From the cell containing the given text, extract its center point as (X, Y) coordinate. 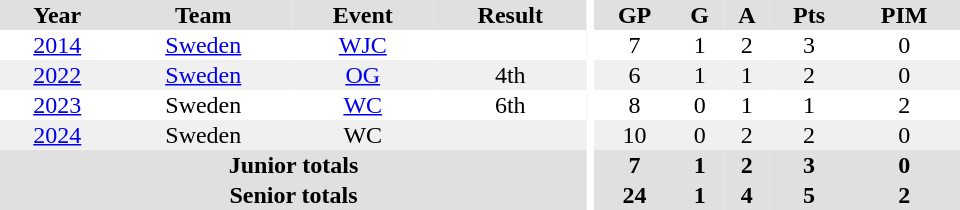
PIM (904, 15)
2023 (58, 105)
4 (747, 195)
OG (363, 75)
Junior totals (294, 165)
4th (511, 75)
Pts (810, 15)
6 (635, 75)
Senior totals (294, 195)
8 (635, 105)
G (700, 15)
Team (204, 15)
2022 (58, 75)
2014 (58, 45)
Result (511, 15)
A (747, 15)
2024 (58, 135)
WJC (363, 45)
GP (635, 15)
10 (635, 135)
24 (635, 195)
5 (810, 195)
6th (511, 105)
Event (363, 15)
Year (58, 15)
